Capture the cell that displays the provided text and extract its [X, Y] central coordinate. 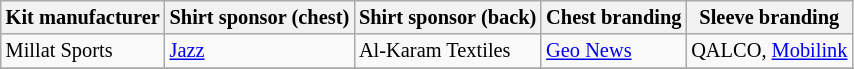
Millat Sports [83, 51]
Al-Karam Textiles [448, 51]
Shirt sponsor (chest) [260, 17]
Jazz [260, 51]
Sleeve branding [769, 17]
Shirt sponsor (back) [448, 17]
Chest branding [614, 17]
Kit manufacturer [83, 17]
Geo News [614, 51]
QALCO, Mobilink [769, 51]
